Search for the cell housing the specified text and yield its (x, y) center coordinate. 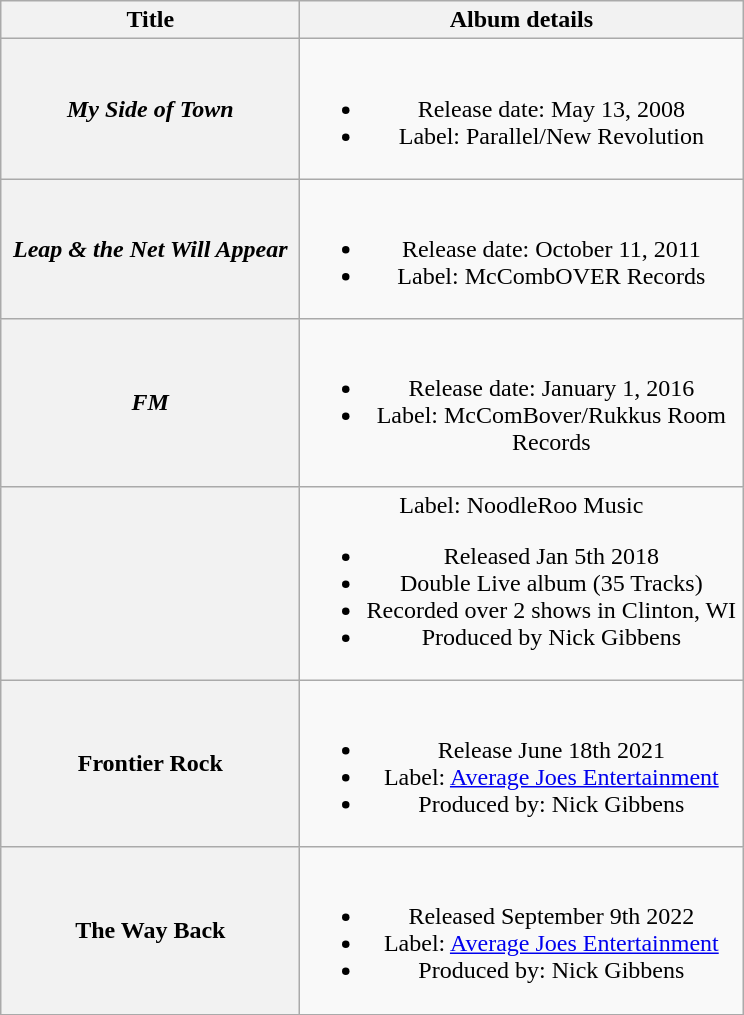
My Side of Town (150, 109)
Frontier Rock (150, 764)
Release date: January 1, 2016Label: McComBover/Rukkus Room Records (522, 402)
Released September 9th 2022Label: Average Joes EntertainmentProduced by: Nick Gibbens (522, 930)
Release date: May 13, 2008Label: Parallel/New Revolution (522, 109)
FM (150, 402)
Title (150, 20)
Release date: October 11, 2011Label: McCombOVER Records (522, 249)
Label: NoodleRoo MusicReleased Jan 5th 2018Double Live album (35 Tracks)Recorded over 2 shows in Clinton, WIProduced by Nick Gibbens (522, 583)
Release June 18th 2021Label: Average Joes EntertainmentProduced by: Nick Gibbens (522, 764)
The Way Back (150, 930)
Album details (522, 20)
Leap & the Net Will Appear (150, 249)
